Output the (X, Y) coordinate of the center of the cell containing the given text.  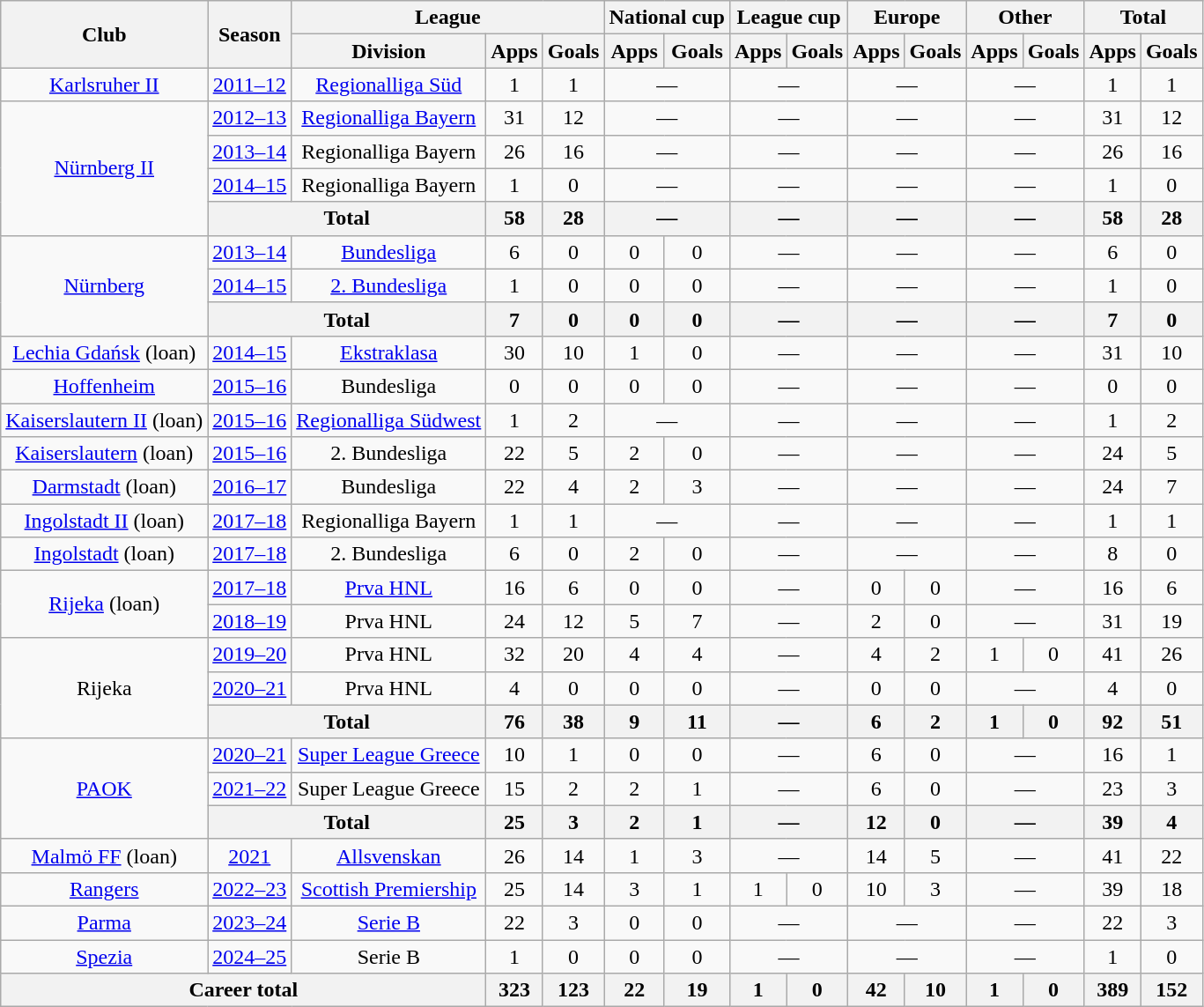
11 (697, 722)
76 (514, 722)
30 (514, 352)
2011–12 (250, 85)
Rijeka (loan) (104, 604)
Other (1025, 18)
Lechia Gdańsk (loan) (104, 352)
Malmö FF (loan) (104, 855)
2012–13 (250, 118)
9 (634, 722)
PAOK (104, 789)
2019–20 (250, 655)
Season (250, 34)
2021 (250, 855)
Club (104, 34)
15 (514, 789)
32 (514, 655)
Kaiserslautern (loan) (104, 454)
123 (573, 990)
23 (1112, 789)
2016–17 (250, 487)
League cup (788, 18)
Nürnberg (104, 285)
2023–24 (250, 922)
92 (1112, 722)
Karlsruher II (104, 85)
Kaiserslautern II (loan) (104, 420)
Scottish Premiership (389, 889)
Hoffenheim (104, 386)
51 (1171, 722)
Regionalliga Süd (389, 85)
Rangers (104, 889)
Ekstraklasa (389, 352)
38 (573, 722)
389 (1112, 990)
42 (876, 990)
Spezia (104, 956)
League (447, 18)
Career total (243, 990)
2018–19 (250, 621)
2022–23 (250, 889)
Rijeka (104, 688)
20 (573, 655)
18 (1171, 889)
Allsvenskan (389, 855)
Nürnberg II (104, 168)
152 (1171, 990)
Ingolstadt (loan) (104, 554)
Division (389, 51)
Regionalliga Südwest (389, 420)
Ingolstadt II (loan) (104, 521)
Parma (104, 922)
2024–25 (250, 956)
National cup (667, 18)
Darmstadt (loan) (104, 487)
8 (1112, 554)
323 (514, 990)
Europe (907, 18)
2021–22 (250, 789)
